Find where the given text appears and provide that cell's center as (X, Y) coordinate. 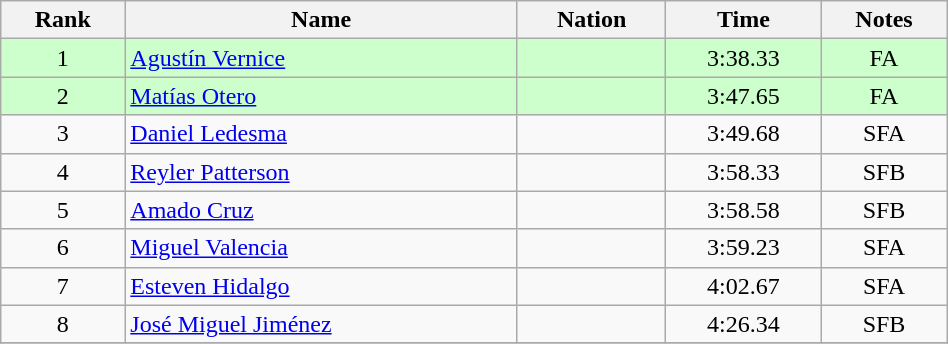
1 (63, 58)
5 (63, 210)
Name (322, 20)
Reyler Patterson (322, 172)
7 (63, 286)
6 (63, 248)
3:58.33 (744, 172)
Daniel Ledesma (322, 134)
Nation (592, 20)
3:58.58 (744, 210)
Agustín Vernice (322, 58)
3:38.33 (744, 58)
4 (63, 172)
Rank (63, 20)
4:02.67 (744, 286)
3 (63, 134)
Miguel Valencia (322, 248)
Matías Otero (322, 96)
4:26.34 (744, 324)
3:59.23 (744, 248)
3:47.65 (744, 96)
3:49.68 (744, 134)
José Miguel Jiménez (322, 324)
2 (63, 96)
Esteven Hidalgo (322, 286)
Notes (884, 20)
Amado Cruz (322, 210)
Time (744, 20)
8 (63, 324)
